Provide the [X, Y] coordinate of the cell's center where the given text is located.  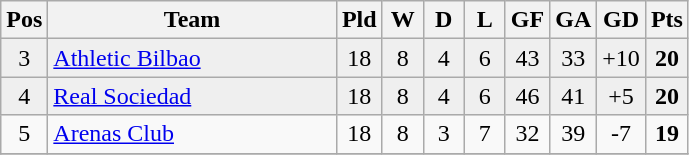
W [402, 20]
43 [527, 58]
41 [574, 96]
46 [527, 96]
Arenas Club [192, 134]
5 [24, 134]
GA [574, 20]
Pts [666, 20]
D [444, 20]
19 [666, 134]
GF [527, 20]
+10 [622, 58]
Athletic Bilbao [192, 58]
7 [484, 134]
L [484, 20]
-7 [622, 134]
39 [574, 134]
Real Sociedad [192, 96]
GD [622, 20]
32 [527, 134]
33 [574, 58]
Pos [24, 20]
Team [192, 20]
+5 [622, 96]
Pld [359, 20]
